Determine the [X, Y] coordinate at the center of the cell enclosing the given text.  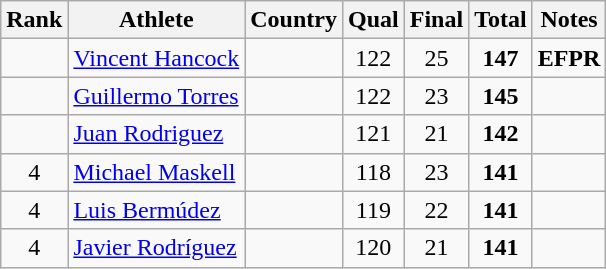
25 [436, 58]
Luis Bermúdez [156, 210]
Guillermo Torres [156, 96]
Notes [569, 20]
Javier Rodríguez [156, 248]
121 [373, 134]
22 [436, 210]
118 [373, 172]
Juan Rodriguez [156, 134]
Total [501, 20]
Rank [34, 20]
Vincent Hancock [156, 58]
Michael Maskell [156, 172]
120 [373, 248]
Final [436, 20]
EFPR [569, 58]
Qual [373, 20]
142 [501, 134]
Athlete [156, 20]
119 [373, 210]
147 [501, 58]
145 [501, 96]
Country [294, 20]
